Output the (X, Y) coordinate of the center of the cell containing the given text.  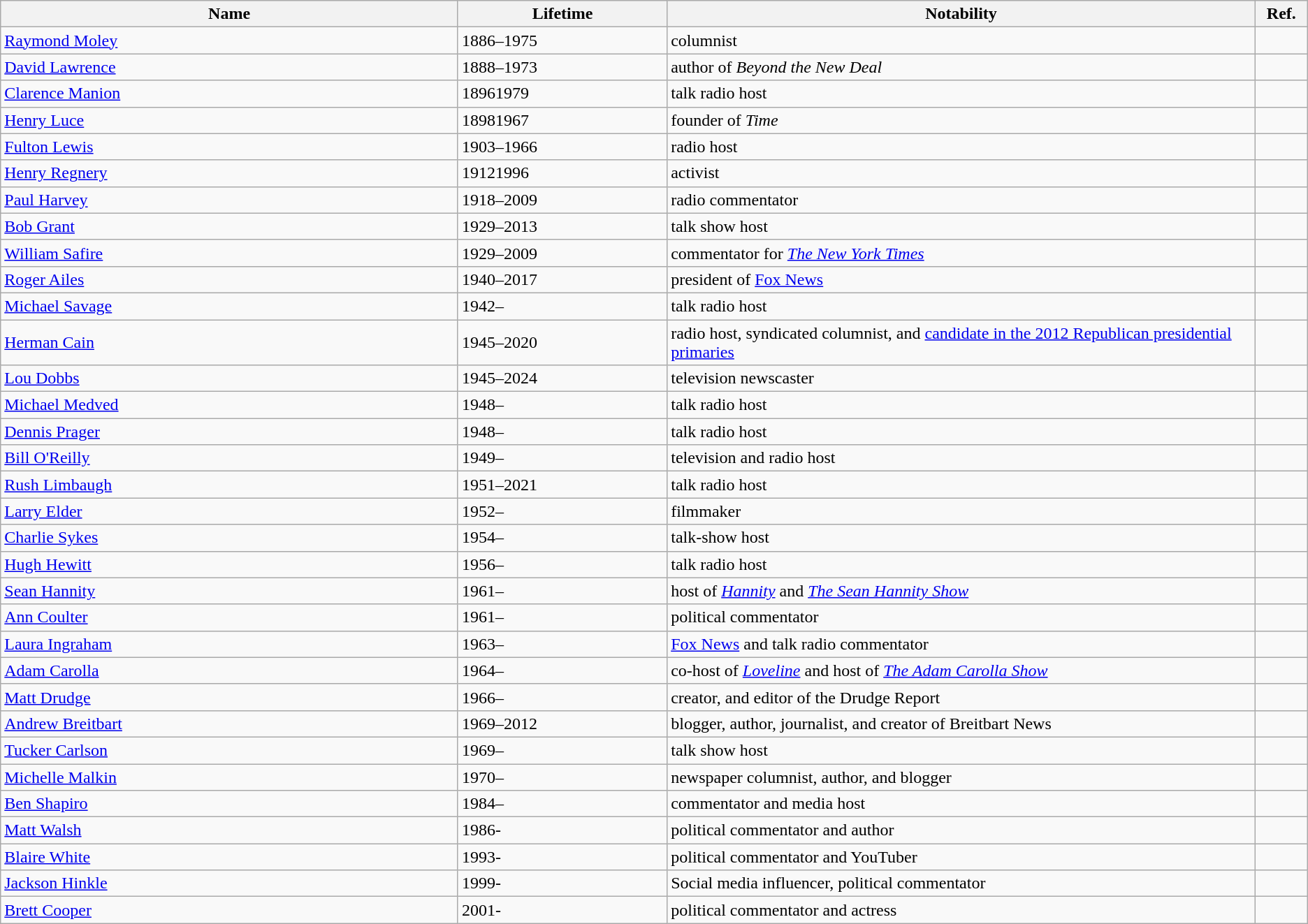
Henry Regnery (229, 173)
David Lawrence (229, 67)
blogger, author, journalist, and creator of Breitbart News (961, 724)
radio host (961, 147)
Michelle Malkin (229, 777)
founder of Time (961, 120)
1949– (562, 458)
Andrew Breitbart (229, 724)
Rush Limbaugh (229, 485)
author of Beyond the New Deal (961, 67)
Roger Ailes (229, 279)
1945–2020 (562, 342)
Larry Elder (229, 511)
1963– (562, 644)
Adam Carolla (229, 670)
1969–2012 (562, 724)
1952– (562, 511)
1888–1973 (562, 67)
political commentator and YouTuber (961, 857)
television and radio host (961, 458)
Fulton Lewis (229, 147)
filmmaker (961, 511)
political commentator (961, 617)
Matt Drudge (229, 697)
Brett Cooper (229, 910)
Sean Hannity (229, 591)
Bill O'Reilly (229, 458)
Matt Walsh (229, 830)
host of Hannity and The Sean Hannity Show (961, 591)
1999- (562, 883)
1956– (562, 564)
Name (229, 14)
political commentator and author (961, 830)
1940–2017 (562, 279)
Laura Ingraham (229, 644)
Blaire White (229, 857)
1984– (562, 804)
1903–1966 (562, 147)
Dennis Prager (229, 432)
1951–2021 (562, 485)
1942– (562, 306)
1969– (562, 750)
18961979 (562, 94)
talk-show host (961, 538)
newspaper columnist, author, and blogger (961, 777)
2001- (562, 910)
radio host, syndicated columnist, and candidate in the 2012 Republican presidential primaries (961, 342)
1964– (562, 670)
1929–2009 (562, 253)
Raymond Moley (229, 41)
1986- (562, 830)
president of Fox News (961, 279)
Social media influencer, political commentator (961, 883)
Fox News and talk radio commentator (961, 644)
1970– (562, 777)
Paul Harvey (229, 200)
Tucker Carlson (229, 750)
Charlie Sykes (229, 538)
William Safire (229, 253)
1929–2013 (562, 226)
19121996 (562, 173)
Lifetime (562, 14)
1886–1975 (562, 41)
1954– (562, 538)
Lou Dobbs (229, 379)
Bob Grant (229, 226)
18981967 (562, 120)
Michael Savage (229, 306)
Notability (961, 14)
Ref. (1281, 14)
commentator for The New York Times (961, 253)
Herman Cain (229, 342)
Ben Shapiro (229, 804)
activist (961, 173)
Jackson Hinkle (229, 883)
creator, and editor of the Drudge Report (961, 697)
1966– (562, 697)
Michael Medved (229, 405)
1945–2024 (562, 379)
political commentator and actress (961, 910)
television newscaster (961, 379)
Henry Luce (229, 120)
1993- (562, 857)
co-host of Loveline and host of The Adam Carolla Show (961, 670)
Clarence Manion (229, 94)
Ann Coulter (229, 617)
Hugh Hewitt (229, 564)
radio commentator (961, 200)
1918–2009 (562, 200)
commentator and media host (961, 804)
columnist (961, 41)
